Pinpoint the cell where the given text exists, returning its (x, y) midpoint coordinate. 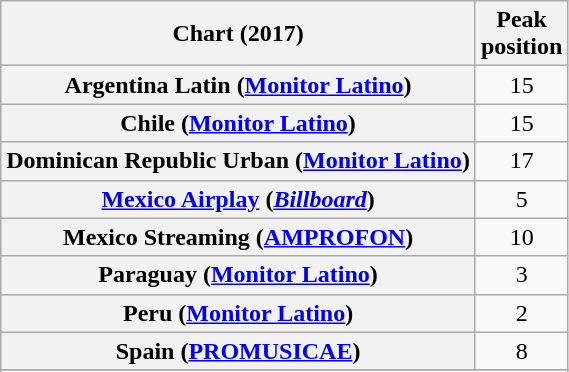
Argentina Latin (Monitor Latino) (238, 85)
Dominican Republic Urban (Monitor Latino) (238, 161)
Spain (PROMUSICAE) (238, 351)
Mexico Streaming (AMPROFON) (238, 237)
17 (521, 161)
Paraguay (Monitor Latino) (238, 275)
Peru (Monitor Latino) (238, 313)
10 (521, 237)
Peakposition (521, 34)
Chile (Monitor Latino) (238, 123)
3 (521, 275)
Mexico Airplay (Billboard) (238, 199)
Chart (2017) (238, 34)
2 (521, 313)
5 (521, 199)
8 (521, 351)
